From the cell containing the given text, extract its center point as [X, Y] coordinate. 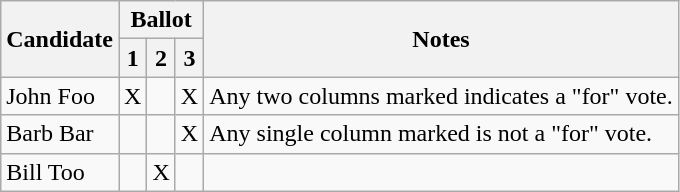
Any single column marked is not a "for" vote. [442, 134]
Any two columns marked indicates a "for" vote. [442, 96]
2 [161, 58]
3 [189, 58]
Notes [442, 39]
1 [132, 58]
Bill Too [60, 172]
Barb Bar [60, 134]
Candidate [60, 39]
John Foo [60, 96]
Ballot [160, 20]
